Detect which cell encompasses the target text, then output its (X, Y) center coordinate. 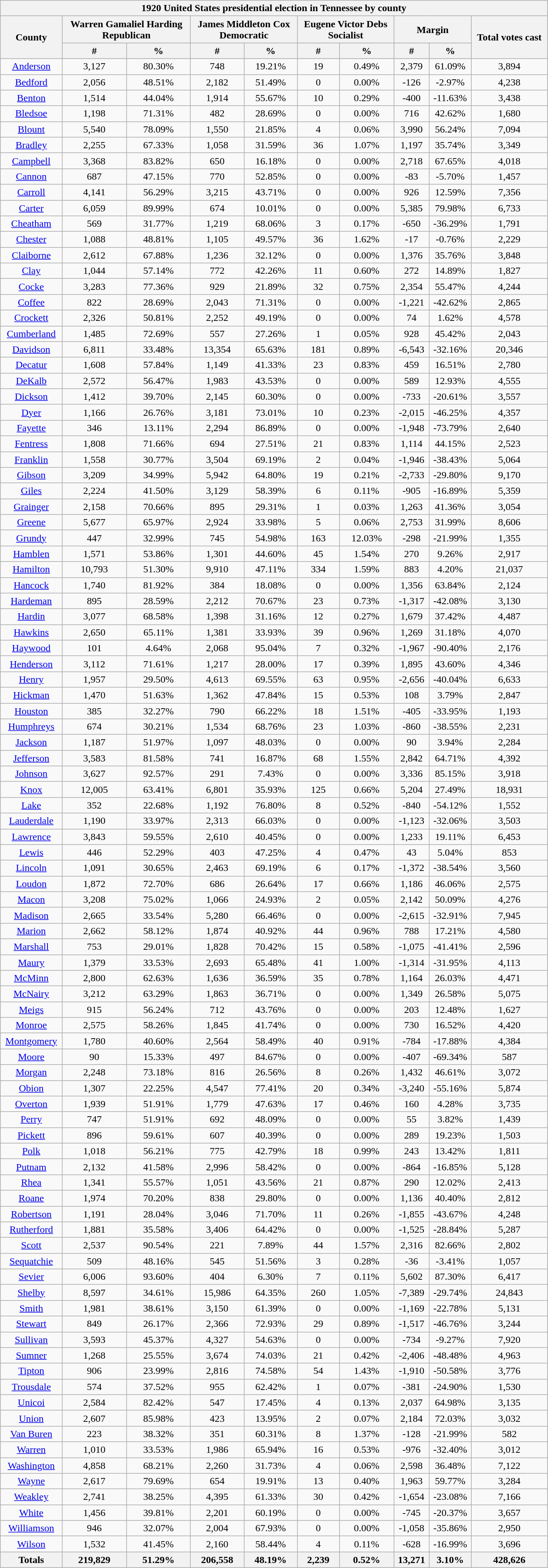
0.46% (366, 1104)
52.85% (271, 176)
6,633 (509, 679)
2,068 (217, 648)
30.65% (158, 868)
0.73% (366, 601)
574 (94, 1387)
42.79% (271, 1151)
1,963 (412, 1481)
1,791 (509, 224)
1,627 (509, 1010)
Anderson (31, 66)
1,863 (217, 994)
26.56% (271, 1072)
28.00% (271, 664)
384 (217, 585)
Sevier (31, 1277)
730 (412, 1025)
346 (94, 428)
72.93% (271, 1324)
79.98% (450, 208)
-864 (412, 1167)
0.29% (366, 98)
849 (94, 1324)
82.42% (158, 1402)
Sullivan (31, 1340)
5,064 (509, 460)
1,845 (217, 1025)
16.18% (271, 161)
747 (94, 1120)
1,349 (412, 994)
Unicoi (31, 1402)
Morgan (31, 1072)
-976 (412, 1449)
36.48% (450, 1466)
47.15% (158, 176)
4,555 (509, 381)
6,801 (217, 790)
1,939 (94, 1104)
61.33% (271, 1497)
Dyer (31, 412)
-860 (412, 727)
1,811 (509, 1151)
-48.48% (450, 1355)
569 (94, 224)
71.70% (271, 1214)
58.26% (158, 1025)
1.00% (366, 963)
21.89% (271, 287)
1,164 (412, 978)
2,176 (509, 648)
607 (217, 1135)
1,166 (94, 412)
26.76% (158, 412)
83.82% (158, 161)
Madison (31, 915)
2,260 (217, 1466)
1,532 (94, 1544)
1.54% (366, 554)
3.82% (450, 1120)
7,094 (509, 129)
Lauderdale (31, 821)
-905 (412, 491)
64.71% (450, 758)
-407 (412, 1057)
13 (318, 1481)
Cannon (31, 176)
89.99% (158, 208)
3,129 (217, 491)
2,224 (94, 491)
1,457 (509, 176)
40.39% (271, 1135)
2,612 (94, 255)
55.57% (158, 1182)
Shelby (31, 1293)
-83 (412, 176)
289 (412, 1135)
40.40% (450, 1198)
-11.63% (450, 98)
3,208 (94, 899)
0.75% (366, 287)
4,858 (94, 1466)
Weakley (31, 1497)
3,368 (94, 161)
1,827 (509, 271)
-41.41% (450, 946)
1,362 (217, 695)
822 (94, 302)
35.58% (158, 1230)
13.95% (271, 1418)
838 (217, 1198)
0.40% (366, 1481)
Sequatchie (31, 1261)
66.46% (271, 915)
Lake (31, 805)
447 (94, 538)
1,872 (94, 884)
3,593 (94, 1340)
7.89% (271, 1245)
3,990 (412, 129)
160 (412, 1104)
90.54% (158, 1245)
2,354 (412, 287)
74.03% (271, 1355)
3,349 (509, 145)
906 (94, 1371)
55 (412, 1120)
82.66% (450, 1245)
650 (217, 161)
5,942 (217, 475)
-1,075 (412, 946)
Pickett (31, 1135)
86.89% (271, 428)
692 (217, 1120)
5,128 (509, 1167)
3,046 (217, 1214)
1,136 (412, 1198)
55.47% (450, 287)
Cheatham (31, 224)
12.59% (450, 192)
290 (412, 1182)
Warren Gamaliel HardingRepublican (126, 30)
221 (217, 1245)
Meigs (31, 1010)
28.59% (158, 601)
3,209 (94, 475)
6,006 (94, 1277)
3,735 (509, 1104)
2,132 (94, 1167)
790 (217, 711)
Decatur (31, 365)
Crockett (31, 318)
1,236 (217, 255)
2,248 (94, 1072)
1,379 (94, 963)
-16.85% (450, 1167)
59.61% (158, 1135)
13.42% (450, 1151)
-9.27% (450, 1340)
33.93% (271, 632)
58.12% (158, 931)
Campbell (31, 161)
-1,517 (412, 1324)
Clay (31, 271)
79.69% (158, 1481)
1,105 (217, 240)
Warren (31, 1449)
Humphreys (31, 727)
5,359 (509, 491)
1,044 (94, 271)
66.22% (271, 711)
56.21% (158, 1151)
0.87% (366, 1182)
4,346 (509, 664)
Montgomery (31, 1041)
-405 (412, 711)
31.99% (450, 522)
Williamson (31, 1528)
1,066 (217, 899)
243 (412, 1151)
42.26% (271, 271)
72.69% (158, 334)
48.19% (271, 1560)
404 (217, 1277)
72.70% (158, 884)
Perry (31, 1120)
Maury (31, 963)
Smith (31, 1308)
61.09% (450, 66)
-1,967 (412, 648)
-3,240 (412, 1088)
2,463 (217, 868)
3,406 (217, 1230)
-17 (412, 240)
70.42% (271, 946)
19.11% (450, 837)
38.61% (158, 1308)
16.51% (450, 365)
Jackson (31, 742)
48.09% (271, 1120)
36.71% (271, 994)
Roane (31, 1198)
Trousdale (31, 1387)
0.99% (366, 1151)
-400 (412, 98)
2,182 (217, 82)
43.53% (271, 381)
26.58% (450, 994)
51.97% (158, 742)
446 (94, 852)
-381 (412, 1387)
2,313 (217, 821)
Knox (31, 790)
4.28% (450, 1104)
37.42% (450, 617)
57.84% (158, 365)
2,212 (217, 601)
1.37% (366, 1434)
-36.29% (450, 224)
31.59% (271, 145)
8,606 (509, 522)
459 (412, 365)
13,271 (412, 1560)
1,740 (94, 585)
0.60% (366, 271)
75.02% (158, 899)
92.57% (158, 774)
2,598 (412, 1466)
1,412 (94, 396)
3,918 (509, 774)
3,112 (94, 664)
509 (94, 1261)
788 (412, 931)
2,610 (217, 837)
352 (94, 805)
7,166 (509, 1497)
61.39% (271, 1308)
1,398 (217, 617)
1,114 (412, 444)
1,097 (217, 742)
64.98% (450, 1402)
13.11% (158, 428)
39.81% (158, 1513)
22.25% (158, 1088)
35.93% (271, 790)
0.32% (366, 648)
-1,317 (412, 601)
3,130 (509, 601)
1920 United States presidential election in Tennessee by county (274, 8)
16 (318, 1449)
3,012 (509, 1449)
43.71% (271, 192)
853 (509, 852)
334 (318, 569)
712 (217, 1010)
1,268 (94, 1355)
-32.16% (450, 349)
Grainger (31, 507)
74.58% (271, 1371)
-1,910 (412, 1371)
0.21% (366, 475)
223 (94, 1434)
-33.95% (450, 711)
Bradley (31, 145)
-36 (412, 1261)
915 (94, 1010)
5,287 (509, 1230)
49.57% (271, 240)
-32.91% (450, 915)
65.97% (158, 522)
2,800 (94, 978)
3,181 (217, 412)
38.32% (158, 1434)
26.64% (271, 884)
2,379 (412, 66)
0.49% (366, 66)
5.04% (450, 852)
-42.08% (450, 601)
Rhea (31, 1182)
2,255 (94, 145)
1,051 (217, 1182)
587 (509, 1057)
2,239 (318, 1560)
Monroe (31, 1025)
-69.34% (450, 1057)
-840 (412, 805)
1,439 (509, 1120)
2,584 (94, 1402)
3,072 (509, 1072)
1,263 (412, 507)
Washington (31, 1466)
3.10% (450, 1560)
-1,372 (412, 868)
53.86% (158, 554)
Moore (31, 1057)
60.31% (271, 1434)
29.80% (271, 1198)
3,627 (94, 774)
64.42% (271, 1230)
1,808 (94, 444)
17.45% (271, 1402)
6,059 (94, 208)
47.84% (271, 695)
1,018 (94, 1151)
3,894 (509, 66)
36.59% (271, 978)
4,070 (509, 632)
4,384 (509, 1041)
1,874 (217, 931)
40.92% (271, 931)
1,608 (94, 365)
32.99% (158, 538)
2,056 (94, 82)
45 (318, 554)
686 (217, 884)
2,537 (94, 1245)
7,945 (509, 915)
-2,733 (412, 475)
4,487 (509, 617)
7,920 (509, 1340)
-29.80% (450, 475)
68.58% (158, 617)
770 (217, 176)
1,341 (94, 1182)
Franklin (31, 460)
30.21% (158, 727)
45.37% (158, 1340)
816 (217, 1072)
0.13% (366, 1402)
5,280 (217, 915)
-16.99% (450, 1544)
12.93% (450, 381)
73.18% (158, 1072)
3,284 (509, 1481)
1,219 (217, 224)
6,453 (509, 837)
-1,946 (412, 460)
4,613 (217, 679)
37.52% (158, 1387)
926 (412, 192)
51.49% (271, 82)
15.33% (158, 1057)
4,580 (509, 931)
71.61% (158, 664)
1,269 (412, 632)
47.63% (271, 1104)
63.84% (450, 585)
4,392 (509, 758)
716 (412, 114)
71.66% (158, 444)
2,413 (509, 1182)
181 (318, 349)
66.03% (271, 821)
-126 (412, 82)
29.31% (271, 507)
48.03% (271, 742)
3,054 (509, 507)
Chester (31, 240)
81.92% (158, 585)
43.60% (450, 664)
3,696 (509, 1544)
2,662 (94, 931)
27.49% (450, 790)
1,485 (94, 334)
482 (217, 114)
4,963 (509, 1355)
19.21% (271, 66)
Blount (31, 129)
-628 (412, 1544)
68.06% (271, 224)
2,145 (217, 396)
Putnam (31, 1167)
41.45% (158, 1544)
547 (217, 1402)
2,366 (217, 1324)
Cumberland (31, 334)
4,248 (509, 1214)
65.63% (271, 349)
7.43% (271, 774)
1,680 (509, 114)
13,354 (217, 349)
-784 (412, 1041)
74 (412, 318)
-38.55% (450, 727)
-32.40% (450, 1449)
Fentress (31, 444)
68 (318, 758)
Overton (31, 1104)
-1,058 (412, 1528)
56.29% (158, 192)
772 (217, 271)
68.76% (271, 727)
6,733 (509, 208)
-43.67% (450, 1214)
50.09% (450, 899)
43.56% (271, 1182)
6,811 (94, 349)
946 (94, 1528)
35.76% (450, 255)
1,381 (217, 632)
219,829 (94, 1560)
1,636 (217, 978)
2,693 (217, 963)
1,186 (412, 884)
3,848 (509, 255)
-73.79% (450, 428)
29 (318, 1324)
52.29% (158, 852)
5,131 (509, 1308)
72.03% (450, 1418)
Hardeman (31, 601)
-1,123 (412, 821)
1,432 (412, 1072)
-2,615 (412, 915)
2,996 (217, 1167)
32 (318, 287)
2,802 (509, 1245)
0.91% (366, 1041)
Benton (31, 98)
497 (217, 1057)
McMinn (31, 978)
58.39% (271, 491)
428,626 (509, 1560)
73.01% (271, 412)
Lewis (31, 852)
Lawrence (31, 837)
Bedford (31, 82)
Hamblen (31, 554)
33.97% (158, 821)
Hancock (31, 585)
2,316 (412, 1245)
1,514 (94, 98)
0.47% (366, 852)
2,160 (217, 1544)
45.42% (450, 334)
Bledsoe (31, 114)
1,552 (509, 805)
2,865 (509, 302)
69.55% (271, 679)
1,198 (94, 114)
753 (94, 946)
2,564 (217, 1041)
41 (318, 963)
1,057 (509, 1261)
3,135 (509, 1402)
27.51% (271, 444)
748 (217, 66)
0.04% (366, 460)
48.16% (158, 1261)
Henderson (31, 664)
2,650 (94, 632)
125 (318, 790)
Houston (31, 711)
54.98% (271, 538)
40.45% (271, 837)
77.36% (158, 287)
-35.86% (450, 1528)
2,572 (94, 381)
1,192 (217, 805)
33.54% (158, 915)
48.51% (158, 82)
-1,169 (412, 1308)
Wilson (31, 1544)
9,170 (509, 475)
1,088 (94, 240)
5,677 (94, 522)
-32.06% (450, 821)
54.63% (271, 1340)
-38.54% (450, 868)
0.78% (366, 978)
7,356 (509, 192)
22.68% (158, 805)
Claiborne (31, 255)
4,018 (509, 161)
272 (412, 271)
65.11% (158, 632)
Lincoln (31, 868)
-2,656 (412, 679)
10.01% (271, 208)
1,503 (509, 1135)
-1,654 (412, 1497)
-5.70% (450, 176)
40 (318, 1041)
58.44% (271, 1544)
Hamilton (31, 569)
1,190 (94, 821)
16.87% (271, 758)
78.09% (158, 129)
203 (412, 1010)
1,307 (94, 1088)
1,091 (94, 868)
0.34% (366, 1088)
1,149 (217, 365)
-650 (412, 224)
557 (217, 334)
57.14% (158, 271)
-55.16% (450, 1088)
51.29% (158, 1560)
1,571 (94, 554)
41.50% (158, 491)
6,417 (509, 1277)
4,276 (509, 899)
163 (318, 538)
51.30% (158, 569)
Macon (31, 899)
1,058 (217, 145)
260 (318, 1293)
1,376 (412, 255)
-734 (412, 1340)
1,301 (217, 554)
4,547 (217, 1088)
10,793 (94, 569)
0.03% (366, 507)
-2,015 (412, 412)
25.55% (158, 1355)
1.57% (366, 1245)
58.42% (271, 1167)
3,212 (94, 994)
1,217 (217, 664)
Eugene Victor DebsSocialist (346, 30)
Fayette (31, 428)
59.77% (450, 1481)
31.18% (450, 632)
1,679 (412, 617)
58.49% (271, 1041)
2,184 (412, 1418)
20 (318, 1088)
12.48% (450, 1010)
-1,221 (412, 302)
-54.12% (450, 805)
-7,389 (412, 1293)
1,828 (217, 946)
2,640 (509, 428)
929 (217, 287)
-20.37% (450, 1513)
2,816 (217, 1371)
2,617 (94, 1481)
Grundy (31, 538)
1,233 (412, 837)
3,244 (509, 1324)
3.94% (450, 742)
955 (217, 1387)
-2.97% (450, 82)
41.33% (271, 365)
Jefferson (31, 758)
1,881 (94, 1230)
3,283 (94, 287)
67.33% (158, 145)
2,284 (509, 742)
70.66% (158, 507)
63.29% (158, 994)
1,356 (412, 585)
Obion (31, 1088)
32.12% (271, 255)
87.30% (450, 1277)
-17.88% (450, 1041)
62.42% (271, 1387)
1,187 (94, 742)
67.93% (271, 1528)
42.62% (450, 114)
-22.78% (450, 1308)
7,122 (509, 1466)
351 (217, 1434)
1.51% (366, 711)
1.05% (366, 1293)
47.25% (271, 852)
26.03% (450, 978)
43 (412, 852)
2,158 (94, 507)
928 (412, 334)
-1,855 (412, 1214)
95.04% (271, 648)
Stewart (31, 1324)
1,895 (412, 664)
2,665 (94, 915)
4,141 (94, 192)
1,550 (217, 129)
3.79% (450, 695)
63 (318, 679)
-1,314 (412, 963)
48.81% (158, 240)
1.55% (366, 758)
30 (318, 1497)
403 (217, 852)
5,385 (412, 208)
21,037 (509, 569)
4,113 (509, 963)
2,004 (217, 1528)
423 (217, 1418)
59.55% (158, 837)
Hickman (31, 695)
1,193 (509, 711)
270 (412, 554)
2,950 (509, 1528)
Carroll (31, 192)
-42.62% (450, 302)
-3.41% (450, 1261)
1,197 (412, 145)
1,456 (94, 1513)
1,914 (217, 98)
Marshall (31, 946)
65.48% (271, 963)
40.60% (158, 1041)
-298 (412, 538)
County (31, 37)
70.20% (158, 1198)
1.07% (366, 145)
33.98% (271, 522)
589 (412, 381)
93.60% (158, 1277)
545 (217, 1261)
Total votes cast (509, 37)
2,596 (509, 946)
2,917 (509, 554)
1,010 (94, 1449)
4,395 (217, 1497)
291 (217, 774)
McNairy (31, 994)
1,981 (94, 1308)
Scott (31, 1245)
77.41% (271, 1088)
1,957 (94, 679)
-128 (412, 1434)
654 (217, 1481)
1.59% (366, 569)
23.99% (158, 1371)
4,578 (509, 318)
0.58% (366, 946)
4,327 (217, 1340)
0.39% (366, 664)
Wayne (31, 1481)
27.26% (271, 334)
Margin (432, 30)
1,983 (217, 381)
56.47% (158, 381)
60.19% (271, 1513)
Dickson (31, 396)
1,470 (94, 695)
34.61% (158, 1293)
Giles (31, 491)
2,142 (412, 899)
Johnson (31, 774)
29.01% (158, 946)
Gibson (31, 475)
Hawkins (31, 632)
2,326 (94, 318)
41.74% (271, 1025)
3,150 (217, 1308)
1,534 (217, 727)
55.67% (271, 98)
44.04% (158, 98)
46.06% (450, 884)
20,346 (509, 349)
1,191 (94, 1214)
85.98% (158, 1418)
4,244 (509, 287)
4,471 (509, 978)
64.35% (271, 1293)
3,438 (509, 98)
64.80% (271, 475)
1,974 (94, 1198)
8,597 (94, 1293)
Polk (31, 1151)
17.21% (450, 931)
582 (509, 1434)
35.74% (450, 145)
24.93% (271, 899)
-733 (412, 396)
38.25% (158, 1497)
Cocke (31, 287)
Henry (31, 679)
4.20% (450, 569)
741 (217, 758)
2,741 (94, 1497)
Rutherford (31, 1230)
3,503 (509, 821)
0.95% (366, 679)
54 (318, 1371)
-2,406 (412, 1355)
-745 (412, 1513)
50.81% (158, 318)
67.88% (158, 255)
687 (94, 176)
2,842 (412, 758)
24,843 (509, 1293)
2,231 (509, 727)
31.16% (271, 617)
3,657 (509, 1513)
Van Buren (31, 1434)
-46.76% (450, 1324)
14.89% (450, 271)
76.80% (271, 805)
70.67% (271, 601)
5,204 (412, 790)
Robertson (31, 1214)
65.94% (271, 1449)
51.63% (158, 695)
41.36% (450, 507)
-1,948 (412, 428)
2,523 (509, 444)
3,504 (217, 460)
Coffee (31, 302)
5,075 (509, 994)
35 (318, 978)
12.02% (450, 1182)
15,986 (217, 1293)
Davidson (31, 349)
-24.90% (450, 1387)
3,674 (217, 1355)
0.27% (366, 617)
46.61% (450, 1072)
1,780 (94, 1041)
-0.76% (450, 240)
12 (318, 617)
2,037 (412, 1402)
2,847 (509, 695)
3,032 (509, 1418)
32.07% (158, 1528)
26.17% (158, 1324)
12.03% (366, 538)
-16.89% (450, 491)
85.15% (450, 774)
3,776 (509, 1371)
-46.25% (450, 412)
-1,525 (412, 1230)
Marion (31, 931)
51.56% (271, 1261)
68.21% (158, 1466)
0.23% (366, 412)
9.26% (450, 554)
2,252 (217, 318)
Carter (31, 208)
21.85% (271, 129)
39.70% (158, 396)
-50.58% (450, 1371)
Union (31, 1418)
-20.61% (450, 396)
775 (217, 1151)
101 (94, 648)
Totals (31, 1560)
694 (217, 444)
1.43% (366, 1371)
47.11% (271, 569)
Hardin (31, 617)
41.58% (158, 1167)
385 (94, 711)
2,201 (217, 1513)
5,874 (509, 1088)
44.60% (271, 554)
883 (412, 569)
16.52% (450, 1025)
-90.40% (450, 648)
81.58% (158, 758)
1,558 (94, 460)
2,229 (509, 240)
3,127 (94, 66)
9,910 (217, 569)
-28.84% (450, 1230)
5,540 (94, 129)
63.41% (158, 790)
84.67% (271, 1057)
31.77% (158, 224)
2,718 (412, 161)
31.73% (271, 1466)
4,420 (509, 1025)
49.19% (271, 318)
2,924 (217, 522)
6.30% (271, 1277)
3,215 (217, 192)
67.65% (450, 161)
3,336 (412, 774)
DeKalb (31, 381)
Haywood (31, 648)
108 (412, 695)
44.15% (450, 444)
2,124 (509, 585)
2,812 (509, 1198)
32.27% (158, 711)
3,583 (94, 758)
60.30% (271, 396)
80.30% (158, 66)
62.63% (158, 978)
3,843 (94, 837)
-23.08% (450, 1497)
2,607 (94, 1418)
-31.95% (450, 963)
12,005 (94, 790)
29.50% (158, 679)
745 (217, 538)
1.03% (366, 727)
Loudon (31, 884)
206,558 (217, 1560)
43.76% (271, 1010)
28.04% (158, 1214)
-38.43% (450, 460)
-40.04% (450, 679)
5 (318, 522)
3,560 (509, 868)
Greene (31, 522)
18,931 (509, 790)
2,753 (412, 522)
3,077 (94, 617)
1,530 (509, 1387)
19.91% (271, 1481)
34.99% (158, 475)
33.48% (158, 349)
39 (318, 632)
896 (94, 1135)
4,357 (509, 412)
White (31, 1513)
Tipton (31, 1371)
4,238 (509, 82)
3,557 (509, 396)
19.23% (450, 1135)
1,779 (217, 1104)
5,602 (412, 1277)
-6,543 (412, 349)
30.77% (158, 460)
2,780 (509, 365)
1,355 (509, 538)
0.28% (366, 1261)
1,986 (217, 1449)
2,294 (217, 428)
18.08% (271, 585)
-29.74% (450, 1293)
4.64% (158, 648)
Sumner (31, 1355)
James Middleton CoxDemocratic (244, 30)
